Pinpoint the cell where the given text exists, returning its (X, Y) midpoint coordinate. 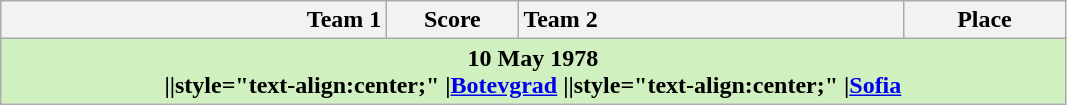
Team 2 (711, 20)
10 May 1978||style="text-align:center;" |Botevgrad ||style="text-align:center;" |Sofia (533, 72)
Place (984, 20)
Score (452, 20)
Team 1 (194, 20)
